Capture the cell that displays the provided text and extract its (x, y) central coordinate. 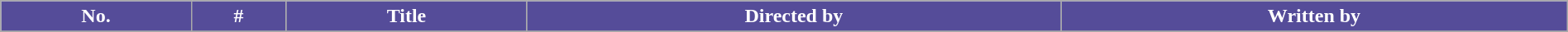
No. (96, 16)
# (238, 16)
Written by (1315, 16)
Directed by (794, 16)
Title (407, 16)
